Extract the [x, y] coordinate from the center of the cell holding the provided text.  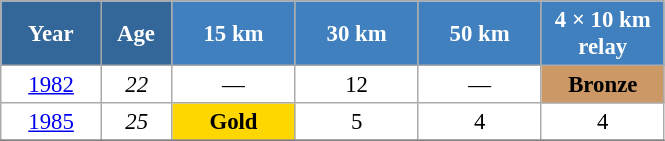
Year [52, 34]
25 [136, 122]
Gold [234, 122]
4 × 10 km relay [602, 34]
15 km [234, 34]
22 [136, 85]
5 [356, 122]
Age [136, 34]
1982 [52, 85]
12 [356, 85]
50 km [480, 34]
1985 [52, 122]
Bronze [602, 85]
30 km [356, 34]
